From the cell containing the given text, extract its center point as (x, y) coordinate. 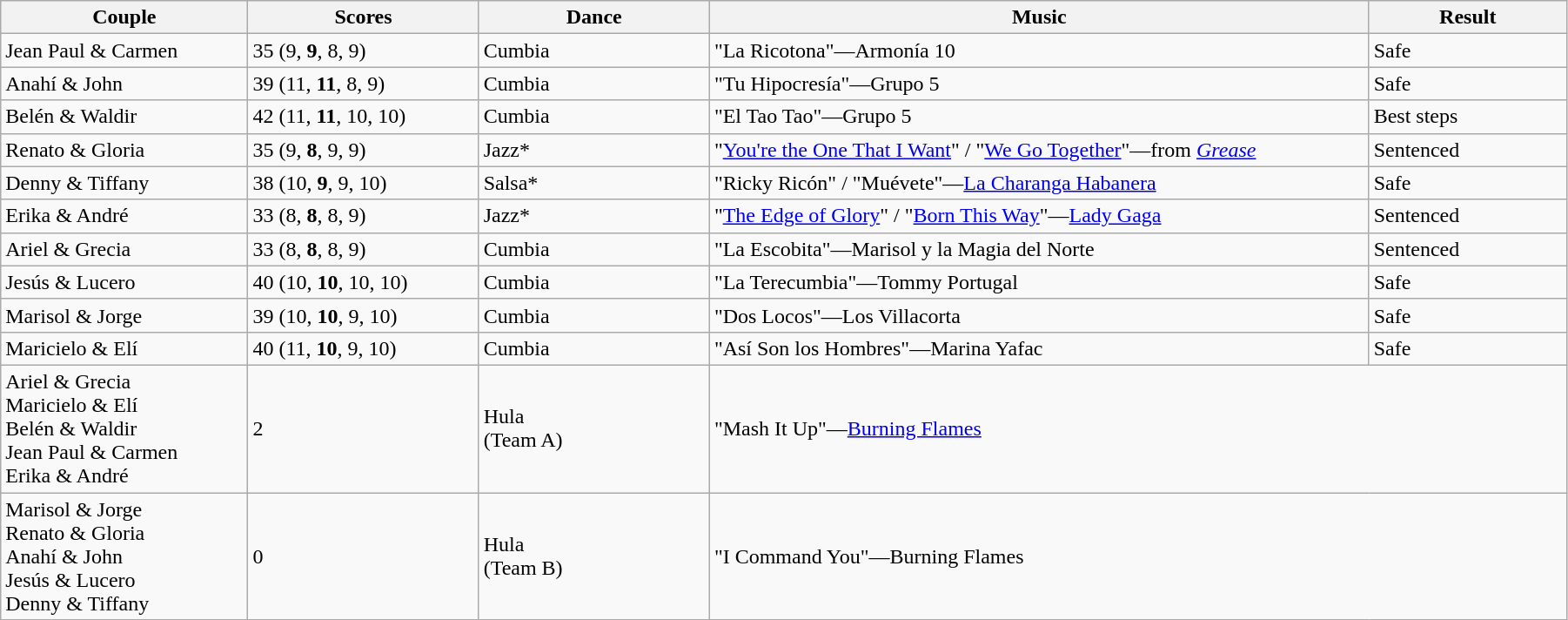
Dance (593, 17)
"La Terecumbia"—Tommy Portugal (1039, 282)
39 (11, 11, 8, 9) (364, 84)
Marisol & JorgeRenato & GloriaAnahí & JohnJesús & LuceroDenny & Tiffany (124, 556)
Ariel & GreciaMaricielo & ElíBelén & WaldirJean Paul & CarmenErika & André (124, 428)
"You're the One That I Want" / "We Go Together"—from Grease (1039, 150)
35 (9, 8, 9, 9) (364, 150)
"Tu Hipocresía"—Grupo 5 (1039, 84)
Denny & Tiffany (124, 183)
38 (10, 9, 9, 10) (364, 183)
Marisol & Jorge (124, 315)
"The Edge of Glory" / "Born This Way"—Lady Gaga (1039, 216)
"I Command You"—Burning Flames (1138, 556)
Renato & Gloria (124, 150)
Scores (364, 17)
42 (11, 11, 10, 10) (364, 117)
2 (364, 428)
"Ricky Ricón" / "Muévete"—La Charanga Habanera (1039, 183)
40 (11, 10, 9, 10) (364, 348)
Best steps (1467, 117)
Erika & André (124, 216)
"Mash It Up"—Burning Flames (1138, 428)
Result (1467, 17)
"La Escobita"—Marisol y la Magia del Norte (1039, 249)
Ariel & Grecia (124, 249)
0 (364, 556)
"El Tao Tao"—Grupo 5 (1039, 117)
Anahí & John (124, 84)
Jesús & Lucero (124, 282)
"La Ricotona"—Armonía 10 (1039, 51)
35 (9, 9, 8, 9) (364, 51)
Maricielo & Elí (124, 348)
Salsa* (593, 183)
Couple (124, 17)
Belén & Waldir (124, 117)
Music (1039, 17)
"Dos Locos"—Los Villacorta (1039, 315)
39 (10, 10, 9, 10) (364, 315)
Hula(Team B) (593, 556)
"Así Son los Hombres"—Marina Yafac (1039, 348)
Jean Paul & Carmen (124, 51)
40 (10, 10, 10, 10) (364, 282)
Hula(Team A) (593, 428)
